Output the (X, Y) coordinate of the center of the cell containing the given text.  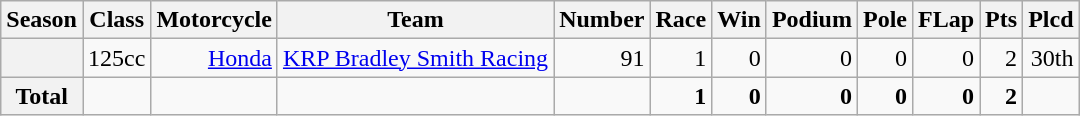
KRP Bradley Smith Racing (415, 58)
Season (42, 20)
Podium (812, 20)
Total (42, 96)
91 (602, 58)
Honda (214, 58)
Win (740, 20)
125cc (116, 58)
FLap (946, 20)
Pole (884, 20)
Plcd (1051, 20)
Motorcycle (214, 20)
30th (1051, 58)
Number (602, 20)
Class (116, 20)
Pts (1002, 20)
Race (681, 20)
Team (415, 20)
